From the cell containing the given text, extract its center point as (X, Y) coordinate. 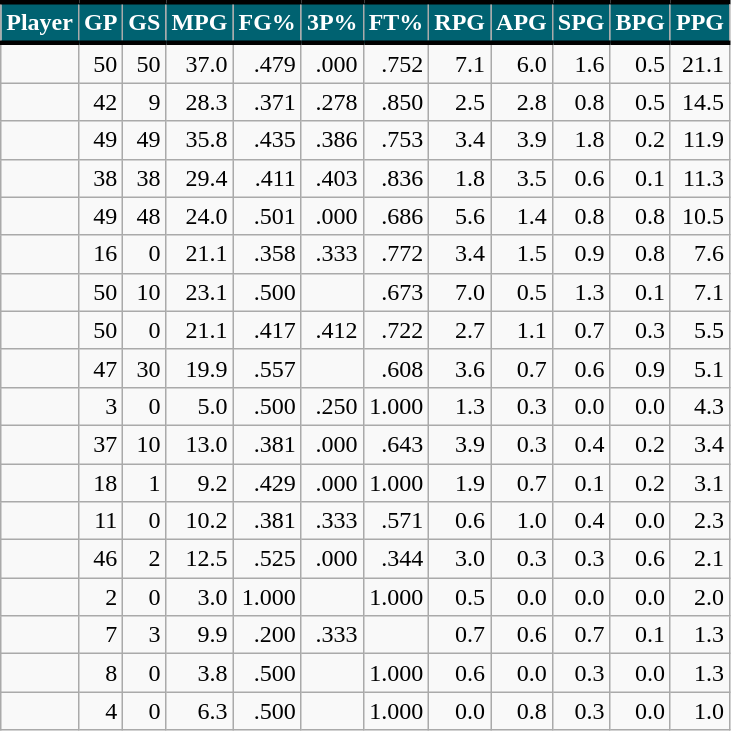
FG% (267, 22)
37 (100, 444)
2.5 (460, 102)
1.9 (460, 483)
.525 (267, 559)
5.5 (700, 330)
3.5 (522, 178)
.722 (396, 330)
.278 (332, 102)
2.3 (700, 521)
.557 (267, 368)
11.9 (700, 140)
GS (144, 22)
.417 (267, 330)
.435 (267, 140)
13.0 (200, 444)
3P% (332, 22)
5.1 (700, 368)
16 (100, 254)
46 (100, 559)
28.3 (200, 102)
.501 (267, 216)
.200 (267, 635)
7 (100, 635)
.403 (332, 178)
BPG (640, 22)
.412 (332, 330)
8 (100, 673)
47 (100, 368)
MPG (200, 22)
3.8 (200, 673)
3.1 (700, 483)
.686 (396, 216)
4 (100, 711)
1.1 (522, 330)
.411 (267, 178)
6.0 (522, 63)
.571 (396, 521)
Player (40, 22)
11.3 (700, 178)
RPG (460, 22)
.358 (267, 254)
30 (144, 368)
19.9 (200, 368)
7.6 (700, 254)
2.7 (460, 330)
PPG (700, 22)
3.6 (460, 368)
FT% (396, 22)
.371 (267, 102)
37.0 (200, 63)
2.1 (700, 559)
24.0 (200, 216)
11 (100, 521)
.608 (396, 368)
.386 (332, 140)
10.5 (700, 216)
.836 (396, 178)
1.6 (581, 63)
APG (522, 22)
5.6 (460, 216)
.250 (332, 406)
42 (100, 102)
23.1 (200, 292)
SPG (581, 22)
2.8 (522, 102)
14.5 (700, 102)
.643 (396, 444)
1.5 (522, 254)
12.5 (200, 559)
.479 (267, 63)
.850 (396, 102)
18 (100, 483)
GP (100, 22)
9.9 (200, 635)
10.2 (200, 521)
35.8 (200, 140)
1 (144, 483)
.752 (396, 63)
2.0 (700, 597)
.344 (396, 559)
6.3 (200, 711)
9.2 (200, 483)
1.4 (522, 216)
9 (144, 102)
.753 (396, 140)
.772 (396, 254)
7.0 (460, 292)
4.3 (700, 406)
.429 (267, 483)
48 (144, 216)
29.4 (200, 178)
5.0 (200, 406)
.673 (396, 292)
